Capture the cell that displays the provided text and extract its (x, y) central coordinate. 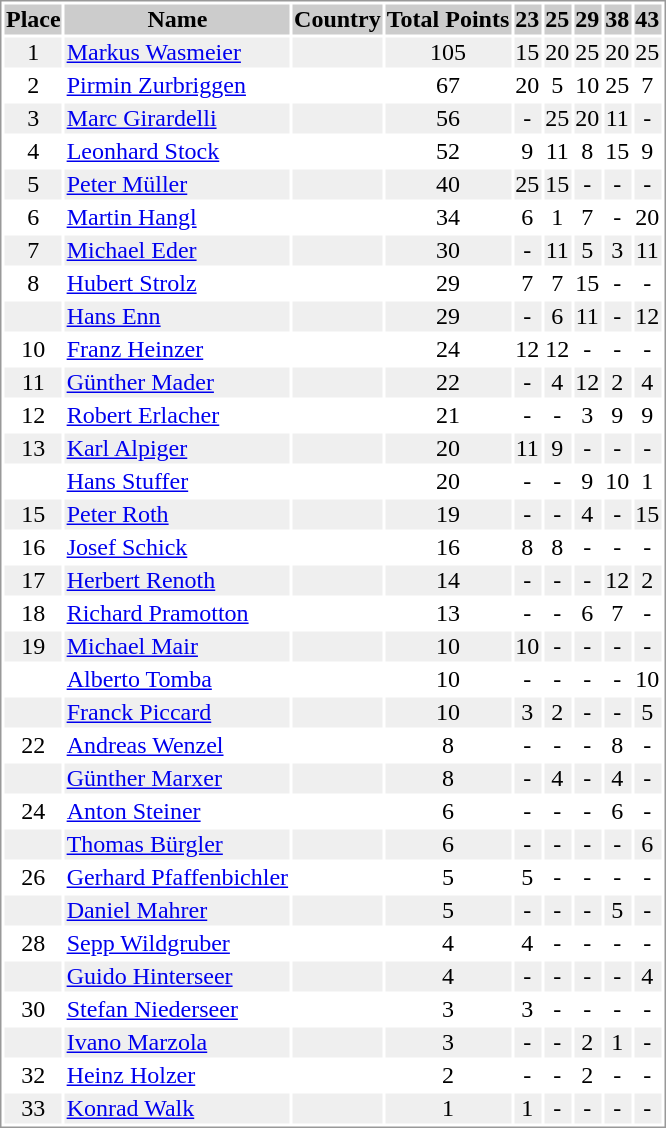
67 (448, 85)
Andreas Wenzel (177, 745)
26 (33, 877)
Franck Piccard (177, 713)
Total Points (448, 19)
17 (33, 581)
Franz Heinzer (177, 349)
105 (448, 53)
33 (33, 1109)
18 (33, 613)
Pirmin Zurbriggen (177, 85)
Stefan Niederseer (177, 1009)
Herbert Renoth (177, 581)
Karl Alpiger (177, 449)
Name (177, 19)
Hans Stuffer (177, 481)
Hubert Strolz (177, 283)
Günther Mader (177, 383)
23 (528, 19)
Daniel Mahrer (177, 911)
Robert Erlacher (177, 415)
Marc Girardelli (177, 119)
Konrad Walk (177, 1109)
Peter Roth (177, 515)
Markus Wasmeier (177, 53)
Place (33, 19)
Günther Marxer (177, 779)
32 (33, 1075)
Michael Mair (177, 647)
Thomas Bürgler (177, 845)
56 (448, 119)
Anton Steiner (177, 811)
Country (338, 19)
43 (648, 19)
38 (618, 19)
Richard Pramotton (177, 613)
Michael Eder (177, 251)
Leonhard Stock (177, 151)
Alberto Tomba (177, 679)
21 (448, 415)
Heinz Holzer (177, 1075)
Hans Enn (177, 317)
40 (448, 185)
Josef Schick (177, 547)
Peter Müller (177, 185)
Guido Hinterseer (177, 977)
Sepp Wildgruber (177, 943)
28 (33, 943)
Ivano Marzola (177, 1043)
52 (448, 151)
34 (448, 217)
14 (448, 581)
Gerhard Pfaffenbichler (177, 877)
Martin Hangl (177, 217)
